Identify which cell holds the provided text, then report its [X, Y] central coordinate. 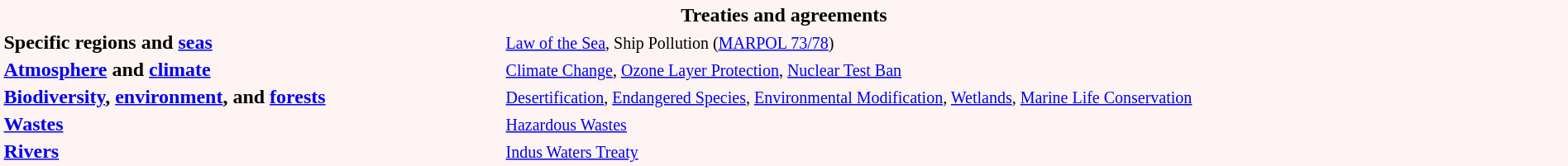
Rivers [252, 151]
Atmosphere and climate [252, 69]
Desertification, Endangered Species, Environmental Modification, Wetlands, Marine Life Conservation [1035, 97]
Law of the Sea, Ship Pollution (MARPOL 73/78) [1035, 42]
Treaties and agreements [784, 15]
Biodiversity, environment, and forests [252, 97]
Hazardous Wastes [1035, 124]
Climate Change, Ozone Layer Protection, Nuclear Test Ban [1035, 69]
Wastes [252, 124]
Indus Waters Treaty [1035, 151]
Specific regions and seas [252, 42]
